Identify which cell holds the provided text, then report its (X, Y) central coordinate. 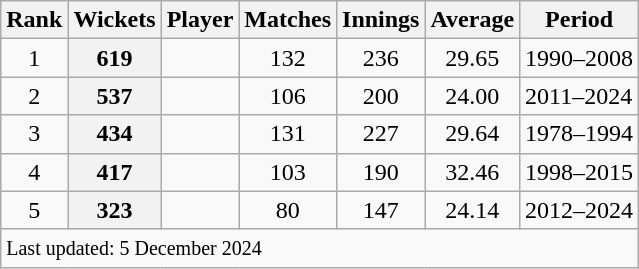
Matches (288, 20)
4 (34, 172)
132 (288, 58)
619 (114, 58)
2012–2024 (580, 210)
1998–2015 (580, 172)
103 (288, 172)
Average (472, 20)
Rank (34, 20)
190 (381, 172)
106 (288, 96)
5 (34, 210)
236 (381, 58)
2 (34, 96)
Innings (381, 20)
1990–2008 (580, 58)
29.64 (472, 134)
417 (114, 172)
Last updated: 5 December 2024 (320, 248)
29.65 (472, 58)
Player (200, 20)
1978–1994 (580, 134)
24.00 (472, 96)
131 (288, 134)
227 (381, 134)
Wickets (114, 20)
3 (34, 134)
1 (34, 58)
80 (288, 210)
24.14 (472, 210)
200 (381, 96)
2011–2024 (580, 96)
323 (114, 210)
32.46 (472, 172)
Period (580, 20)
537 (114, 96)
147 (381, 210)
434 (114, 134)
